From the cell containing the given text, extract its center point as (x, y) coordinate. 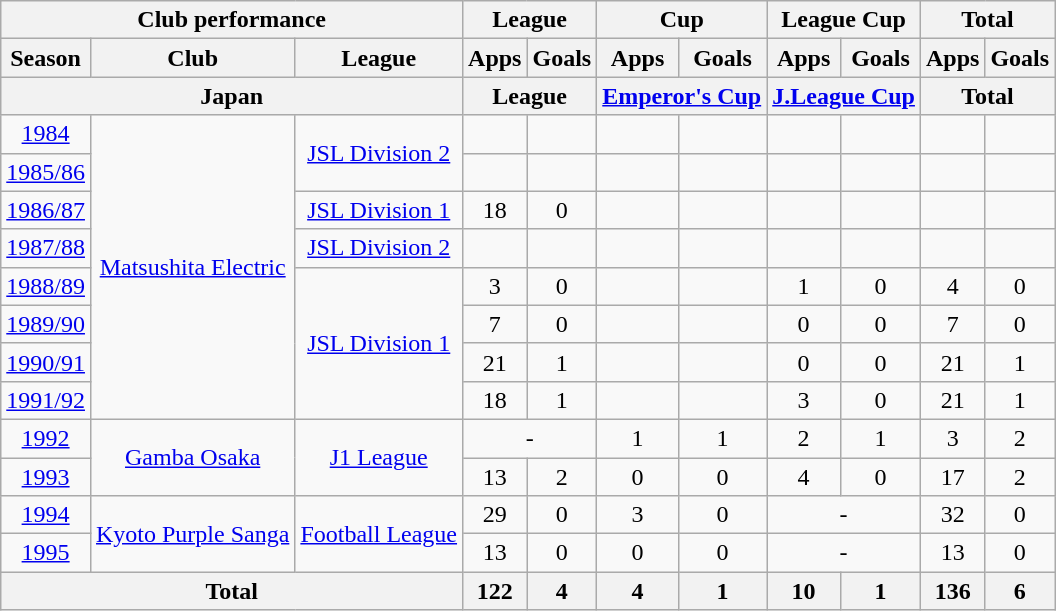
J1 League (379, 457)
136 (952, 591)
Japan (232, 96)
1990/91 (46, 362)
32 (952, 515)
29 (495, 515)
1986/87 (46, 210)
1992 (46, 438)
1987/88 (46, 248)
League Cup (844, 20)
1985/86 (46, 172)
1994 (46, 515)
10 (804, 591)
1989/90 (46, 324)
Matsushita Electric (192, 267)
1991/92 (46, 400)
Cup (682, 20)
Gamba Osaka (192, 457)
J.League Cup (844, 96)
Club performance (232, 20)
Kyoto Purple Sanga (192, 534)
1988/89 (46, 286)
122 (495, 591)
17 (952, 477)
Football League (379, 534)
Emperor's Cup (682, 96)
1993 (46, 477)
1995 (46, 553)
1984 (46, 134)
Club (192, 58)
Season (46, 58)
6 (1020, 591)
